From the cell containing the given text, extract its center point as (x, y) coordinate. 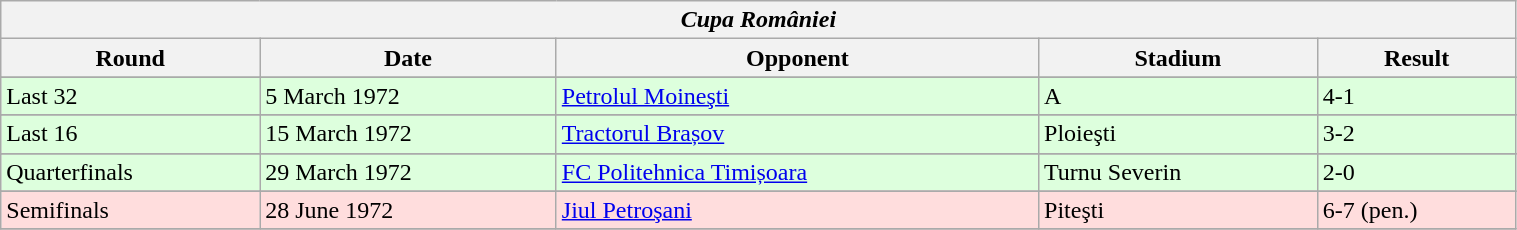
Semifinals (130, 210)
Opponent (797, 58)
15 March 1972 (408, 134)
6-7 (pen.) (1416, 210)
28 June 1972 (408, 210)
29 March 1972 (408, 172)
5 March 1972 (408, 96)
Tractorul Brașov (797, 134)
Result (1416, 58)
3-2 (1416, 134)
Quarterfinals (130, 172)
Last 16 (130, 134)
Date (408, 58)
4-1 (1416, 96)
A (1178, 96)
Round (130, 58)
Last 32 (130, 96)
Stadium (1178, 58)
Piteşti (1178, 210)
Turnu Severin (1178, 172)
2-0 (1416, 172)
FC Politehnica Timișoara (797, 172)
Ploieşti (1178, 134)
Cupa României (758, 20)
Petrolul Moineşti (797, 96)
Jiul Petroşani (797, 210)
